Locate the cell with the specified text and output its [x, y] center coordinate. 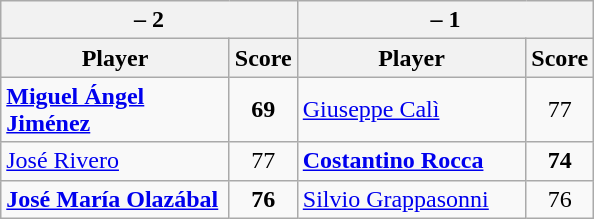
Silvio Grappasonni [412, 199]
74 [560, 161]
Costantino Rocca [412, 161]
Giuseppe Calì [412, 110]
José Rivero [116, 161]
– 2 [150, 20]
69 [263, 110]
– 1 [446, 20]
José María Olazábal [116, 199]
Miguel Ángel Jiménez [116, 110]
